Search for the cell housing the specified text and yield its (X, Y) center coordinate. 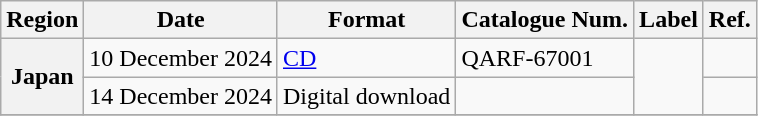
Label (669, 20)
Digital download (366, 96)
QARF-67001 (545, 58)
Format (366, 20)
10 December 2024 (181, 58)
Region (42, 20)
14 December 2024 (181, 96)
Catalogue Num. (545, 20)
CD (366, 58)
Ref. (730, 20)
Japan (42, 77)
Date (181, 20)
